Identify which cell holds the provided text, then report its (X, Y) central coordinate. 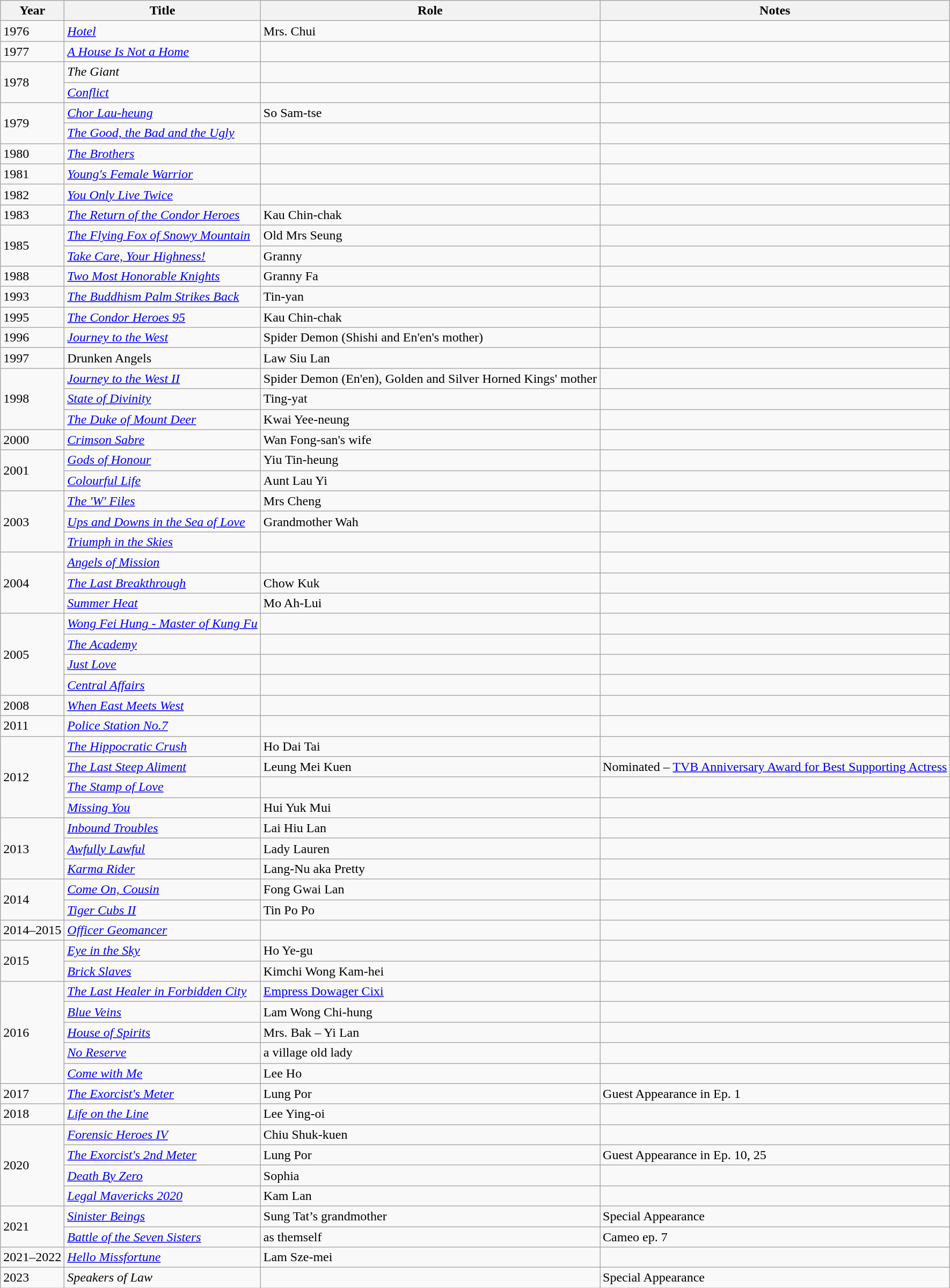
Grandmother Wah (430, 521)
Hello Missfortune (162, 1257)
Old Mrs Seung (430, 235)
Law Siu Lan (430, 358)
Young's Female Warrior (162, 174)
The Giant (162, 72)
Crimson Sabre (162, 440)
Mrs. Chui (430, 31)
You Only Live Twice (162, 194)
1996 (32, 338)
Missing You (162, 807)
Wong Fei Hung - Master of Kung Fu (162, 624)
1978 (32, 82)
2023 (32, 1278)
Spider Demon (Shishi and En'en's mother) (430, 338)
Two Most Honorable Knights (162, 276)
2020 (32, 1165)
Cameo ep. 7 (775, 1236)
When East Meets West (162, 705)
Guest Appearance in Ep. 1 (775, 1094)
Inbound Troubles (162, 828)
The 'W' Files (162, 501)
Drunken Angels (162, 358)
1993 (32, 297)
Kwai Yee-neung (430, 419)
No Reserve (162, 1053)
2021–2022 (32, 1257)
Blue Veins (162, 1012)
The Condor Heroes 95 (162, 317)
Death By Zero (162, 1175)
Sophia (430, 1175)
1995 (32, 317)
Lam Sze-mei (430, 1257)
Battle of the Seven Sisters (162, 1236)
The Return of the Condor Heroes (162, 215)
A House Is Not a Home (162, 52)
Year (32, 11)
Gods of Honour (162, 460)
Wan Fong-san's wife (430, 440)
2001 (32, 470)
Yiu Tin-heung (430, 460)
Guest Appearance in Ep. 10, 25 (775, 1155)
Triumph in the Skies (162, 542)
Angels of Mission (162, 562)
2012 (32, 777)
1988 (32, 276)
Ho Ye-gu (430, 951)
2011 (32, 726)
1997 (32, 358)
2005 (32, 654)
Fong Gwai Lan (430, 889)
Just Love (162, 665)
Title (162, 11)
2014 (32, 899)
The Last Healer in Forbidden City (162, 992)
Summer Heat (162, 603)
Speakers of Law (162, 1278)
The Last Breakthrough (162, 583)
Hotel (162, 31)
Legal Mavericks 2020 (162, 1196)
a village old lady (430, 1053)
Eye in the Sky (162, 951)
1976 (32, 31)
1977 (32, 52)
2004 (32, 583)
Aunt Lau Yi (430, 481)
Mrs Cheng (430, 501)
Lang-Nu aka Pretty (430, 869)
Life on the Line (162, 1114)
Colourful Life (162, 481)
The Flying Fox of Snowy Mountain (162, 235)
2017 (32, 1094)
Granny (430, 256)
as themself (430, 1236)
Lee Ying-oi (430, 1114)
Tiger Cubs II (162, 910)
The Academy (162, 644)
Tin-yan (430, 297)
Journey to the West II (162, 379)
1981 (32, 174)
2008 (32, 705)
Role (430, 11)
Take Care, Your Highness! (162, 256)
The Brothers (162, 154)
Chor Lau-heung (162, 113)
State of Divinity (162, 399)
2021 (32, 1226)
Kimchi Wong Kam-hei (430, 971)
The Good, the Bad and the Ugly (162, 133)
Sinister Beings (162, 1216)
Notes (775, 11)
Ho Dai Tai (430, 746)
Nominated – TVB Anniversary Award for Best Supporting Actress (775, 767)
1998 (32, 399)
2003 (32, 521)
Lee Ho (430, 1073)
Conflict (162, 92)
Ting-yat (430, 399)
1983 (32, 215)
Come with Me (162, 1073)
Spider Demon (En'en), Golden and Silver Horned Kings' mother (430, 379)
2015 (32, 961)
1982 (32, 194)
Forensic Heroes IV (162, 1134)
1985 (32, 245)
Central Affairs (162, 685)
Mo Ah-Lui (430, 603)
Lady Lauren (430, 848)
Journey to the West (162, 338)
Tin Po Po (430, 910)
Police Station No.7 (162, 726)
2016 (32, 1032)
Officer Geomancer (162, 930)
The Exorcist's Meter (162, 1094)
So Sam-tse (430, 113)
Come On, Cousin (162, 889)
2014–2015 (32, 930)
Chiu Shuk-kuen (430, 1134)
1979 (32, 123)
Leung Mei Kuen (430, 767)
Hui Yuk Mui (430, 807)
Lai Hiu Lan (430, 828)
Chow Kuk (430, 583)
1980 (32, 154)
Kam Lan (430, 1196)
The Buddhism Palm Strikes Back (162, 297)
The Stamp of Love (162, 787)
Granny Fa (430, 276)
The Hippocratic Crush (162, 746)
Awfully Lawful (162, 848)
Sung Tat’s grandmother (430, 1216)
2018 (32, 1114)
2013 (32, 848)
2000 (32, 440)
The Duke of Mount Deer (162, 419)
Mrs. Bak – Yi Lan (430, 1032)
Empress Dowager Cixi (430, 992)
Lam Wong Chi-hung (430, 1012)
Karma Rider (162, 869)
Brick Slaves (162, 971)
Ups and Downs in the Sea of Love (162, 521)
The Exorcist's 2nd Meter (162, 1155)
House of Spirits (162, 1032)
The Last Steep Aliment (162, 767)
